Find where the given text appears and provide that cell's center as [X, Y] coordinate. 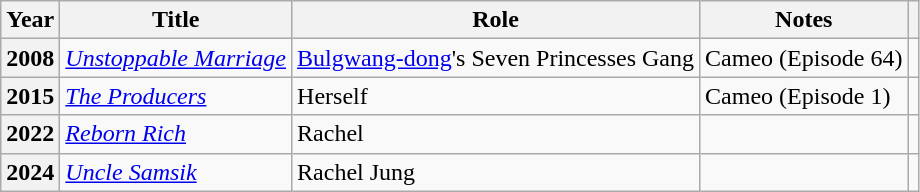
Rachel [496, 134]
2022 [30, 134]
Rachel Jung [496, 172]
Year [30, 20]
The Producers [176, 96]
2008 [30, 58]
Title [176, 20]
Reborn Rich [176, 134]
2015 [30, 96]
Cameo (Episode 64) [804, 58]
Cameo (Episode 1) [804, 96]
Uncle Samsik [176, 172]
Herself [496, 96]
Unstoppable Marriage [176, 58]
2024 [30, 172]
Notes [804, 20]
Bulgwang-dong's Seven Princesses Gang [496, 58]
Role [496, 20]
